Output the [x, y] coordinate of the center of the cell containing the given text.  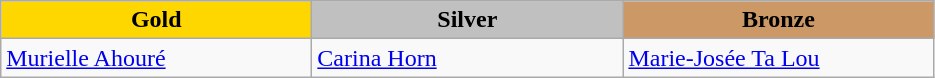
Murielle Ahouré [156, 58]
Marie-Josée Ta Lou [778, 58]
Carina Horn [468, 58]
Gold [156, 20]
Bronze [778, 20]
Silver [468, 20]
